Extract the [x, y] coordinate from the center of the cell holding the provided text.  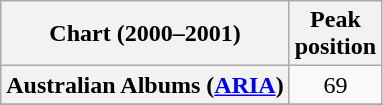
Australian Albums (ARIA) [145, 85]
Chart (2000–2001) [145, 34]
Peakposition [335, 34]
69 [335, 85]
